From the cell containing the given text, extract its center point as (x, y) coordinate. 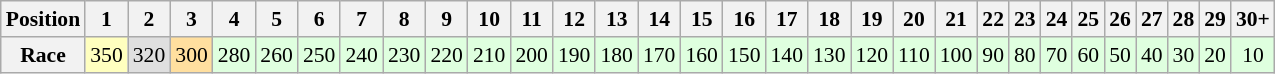
180 (616, 55)
110 (914, 55)
220 (446, 55)
80 (1025, 55)
1 (106, 19)
170 (660, 55)
320 (150, 55)
120 (872, 55)
190 (574, 55)
30+ (1253, 19)
300 (192, 55)
26 (1120, 19)
4 (234, 19)
18 (830, 19)
50 (1120, 55)
19 (872, 19)
29 (1215, 19)
140 (786, 55)
240 (362, 55)
23 (1025, 19)
230 (404, 55)
130 (830, 55)
8 (404, 19)
25 (1088, 19)
11 (532, 19)
90 (993, 55)
24 (1057, 19)
30 (1184, 55)
250 (320, 55)
210 (490, 55)
9 (446, 19)
13 (616, 19)
350 (106, 55)
40 (1152, 55)
3 (192, 19)
60 (1088, 55)
15 (702, 19)
16 (744, 19)
Race (43, 55)
6 (320, 19)
100 (956, 55)
27 (1152, 19)
5 (276, 19)
2 (150, 19)
70 (1057, 55)
17 (786, 19)
280 (234, 55)
14 (660, 19)
12 (574, 19)
260 (276, 55)
150 (744, 55)
21 (956, 19)
160 (702, 55)
200 (532, 55)
28 (1184, 19)
22 (993, 19)
7 (362, 19)
Position (43, 19)
